Search for the cell housing the specified text and yield its [x, y] center coordinate. 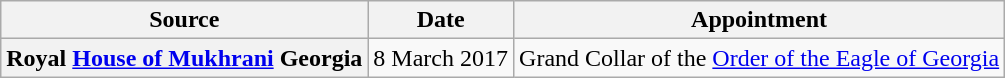
Grand Collar of the Order of the Eagle of Georgia [760, 58]
Source [184, 20]
Appointment [760, 20]
Date [441, 20]
Royal House of Mukhrani Georgia [184, 58]
8 March 2017 [441, 58]
